Output the [x, y] coordinate of the center of the cell containing the given text.  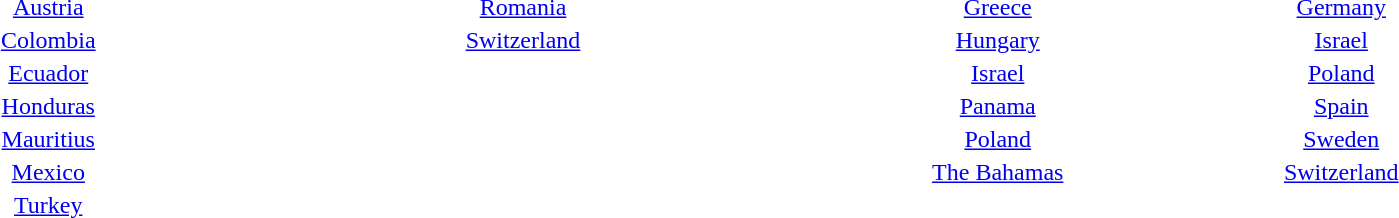
The Bahamas [998, 173]
Israel [998, 73]
Panama [998, 107]
Hungary [998, 41]
Switzerland [523, 41]
Poland [998, 139]
